Return the [X, Y] coordinate for the center point of the cell that contains the specified text.  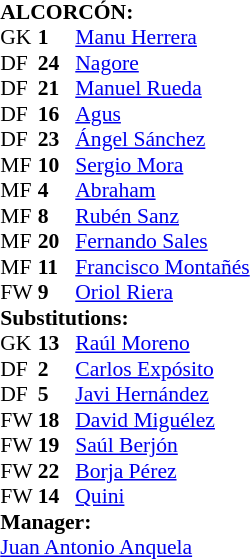
Agus [162, 114]
Ángel Sánchez [162, 139]
8 [57, 216]
11 [57, 267]
19 [57, 445]
4 [57, 191]
18 [57, 420]
Francisco Montañés [162, 267]
13 [57, 343]
Manuel Rueda [162, 89]
Saúl Berjón [162, 445]
Manu Herrera [162, 37]
Substitutions: [124, 318]
1 [57, 37]
Rubén Sanz [162, 216]
Abraham [162, 191]
Manager: [124, 522]
20 [57, 241]
2 [57, 369]
10 [57, 165]
David Miguélez [162, 420]
22 [57, 471]
Fernando Sales [162, 241]
24 [57, 63]
Raúl Moreno [162, 343]
9 [57, 293]
16 [57, 114]
21 [57, 89]
Carlos Expósito [162, 369]
5 [57, 395]
Nagore [162, 63]
Oriol Riera [162, 293]
Borja Pérez [162, 471]
23 [57, 139]
14 [57, 497]
Sergio Mora [162, 165]
Javi Hernández [162, 395]
Quini [162, 497]
